Output the [X, Y] coordinate of the center of the cell containing the given text.  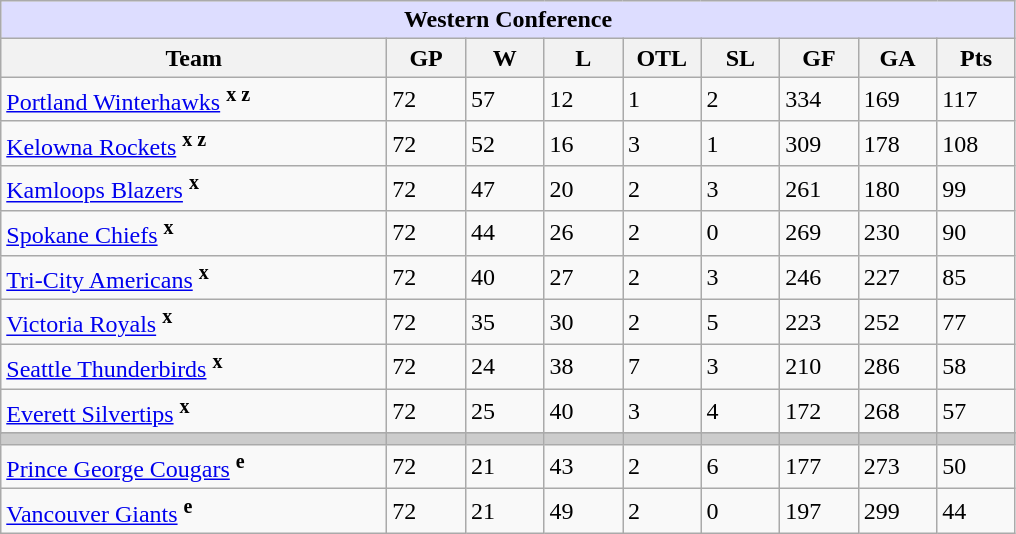
90 [976, 234]
178 [898, 144]
30 [584, 322]
117 [976, 100]
Kamloops Blazers x [194, 188]
Tri-City Americans x [194, 278]
50 [976, 466]
OTL [662, 58]
52 [504, 144]
210 [820, 366]
24 [504, 366]
286 [898, 366]
26 [584, 234]
Prince George Cougars e [194, 466]
169 [898, 100]
Team [194, 58]
Victoria Royals x [194, 322]
Spokane Chiefs x [194, 234]
Pts [976, 58]
273 [898, 466]
49 [584, 512]
12 [584, 100]
5 [740, 322]
223 [820, 322]
35 [504, 322]
GF [820, 58]
38 [584, 366]
177 [820, 466]
7 [662, 366]
Everett Silvertips x [194, 412]
309 [820, 144]
Kelowna Rockets x z [194, 144]
108 [976, 144]
230 [898, 234]
334 [820, 100]
6 [740, 466]
261 [820, 188]
43 [584, 466]
299 [898, 512]
99 [976, 188]
Vancouver Giants e [194, 512]
Portland Winterhawks x z [194, 100]
197 [820, 512]
269 [820, 234]
GP [426, 58]
77 [976, 322]
16 [584, 144]
W [504, 58]
4 [740, 412]
180 [898, 188]
85 [976, 278]
Western Conference [508, 20]
47 [504, 188]
252 [898, 322]
L [584, 58]
GA [898, 58]
SL [740, 58]
172 [820, 412]
Seattle Thunderbirds x [194, 366]
58 [976, 366]
27 [584, 278]
227 [898, 278]
268 [898, 412]
20 [584, 188]
246 [820, 278]
25 [504, 412]
